Return (x, y) of the center of cell containing provided text 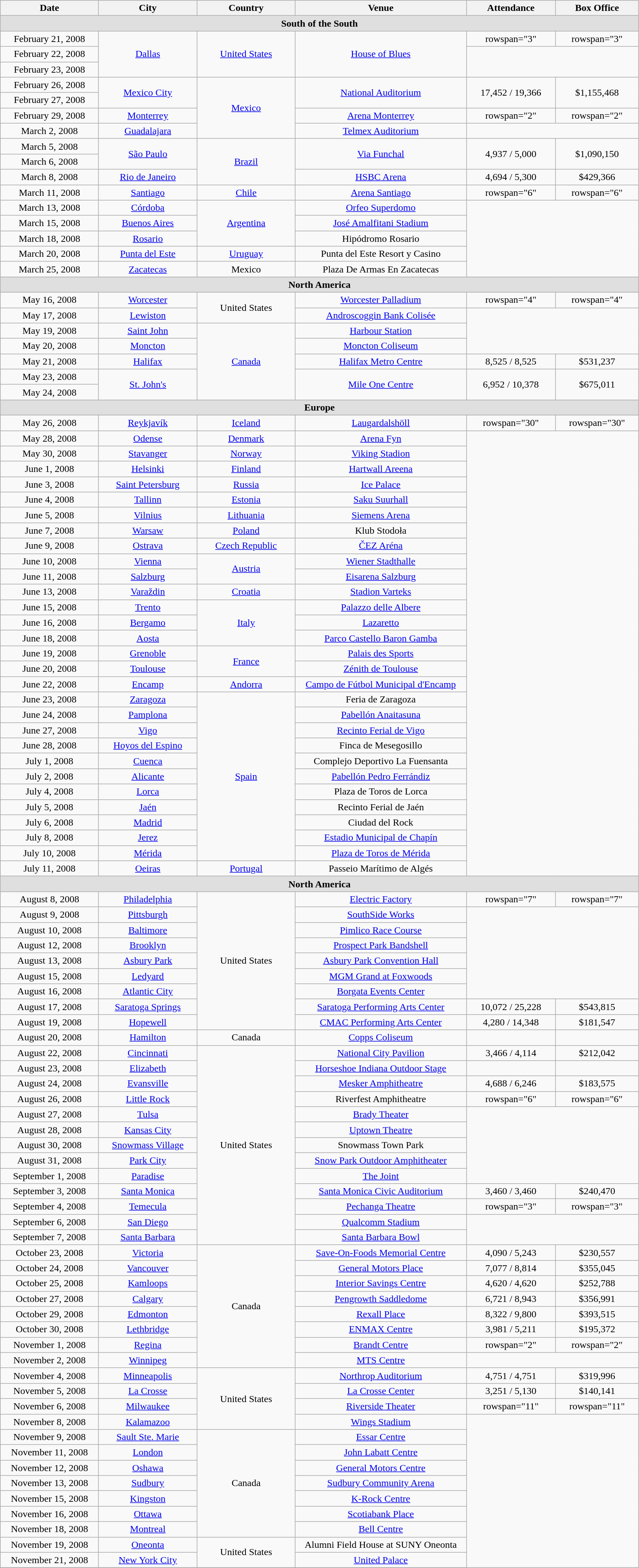
Temecula (148, 1207)
August 12, 2008 (50, 945)
Sault Ste. Marie (148, 1437)
May 26, 2008 (50, 423)
Pimlico Race Course (381, 930)
3,981 / 5,211 (511, 1329)
June 9, 2008 (50, 546)
Minneapolis (148, 1375)
MGM Grand at Foxwoods (381, 976)
Snow Park Outdoor Amphitheater (381, 1160)
$252,788 (597, 1283)
Pabellón Anaitasuna (381, 715)
Worcester (148, 300)
$675,011 (597, 384)
May 21, 2008 (50, 361)
Andorra (246, 684)
Save-On-Foods Memorial Centre (381, 1253)
June 1, 2008 (50, 469)
Norway (246, 454)
Calgary (148, 1299)
Pechanga Theatre (381, 1207)
June 4, 2008 (50, 500)
Androscoggin Bank Colisée (381, 315)
Uruguay (246, 254)
Lewiston (148, 315)
July 10, 2008 (50, 853)
Saint John (148, 331)
Horseshoe Indiana Outdoor Stage (381, 1068)
Encamp (148, 684)
July 8, 2008 (50, 838)
Vienna (148, 561)
Rio de Janeiro (148, 177)
Essar Centre (381, 1437)
May 28, 2008 (50, 438)
February 29, 2008 (50, 115)
May 20, 2008 (50, 346)
Bergamo (148, 623)
Riverside Theater (381, 1406)
July 4, 2008 (50, 792)
Laugardalshöll (381, 423)
7,077 / 8,814 (511, 1268)
17,452 / 19,366 (511, 92)
Oneonta (148, 1545)
Czech Republic (246, 546)
Country (246, 8)
Siemens Arena (381, 515)
Reykjavík (148, 423)
Guadalajara (148, 131)
Brandt Centre (381, 1345)
Córdoba (148, 208)
Tallinn (148, 500)
São Paulo (148, 154)
October 30, 2008 (50, 1329)
March 13, 2008 (50, 208)
August 16, 2008 (50, 992)
November 4, 2008 (50, 1375)
Ice Palace (381, 484)
Kansas City (148, 1130)
November 9, 2008 (50, 1437)
Santa Barbara Bowl (381, 1237)
August 30, 2008 (50, 1145)
Ledyard (148, 976)
Halifax Metro Centre (381, 361)
Tulsa (148, 1114)
Santa Barbara (148, 1237)
Montreal (148, 1529)
Snowmass Village (148, 1145)
Madrid (148, 822)
Santa Monica (148, 1191)
Interior Savings Centre (381, 1283)
August 24, 2008 (50, 1084)
Copps Coliseum (381, 1038)
Trento (148, 607)
Lazaretto (381, 623)
4,937 / 5,000 (511, 154)
Mérida (148, 853)
Finland (246, 469)
Sudbury (148, 1483)
John Labatt Centre (381, 1453)
Feria de Zaragoza (381, 700)
August 9, 2008 (50, 914)
General Motors Place (381, 1268)
Passeio Marítimo de Algés (381, 868)
Finca de Mesegosillo (381, 746)
8,322 / 9,800 (511, 1314)
Arena Fyn (381, 438)
August 23, 2008 (50, 1068)
Spain (246, 777)
Date (50, 8)
$393,515 (597, 1314)
Zacatecas (148, 269)
August 8, 2008 (50, 899)
National City Pavilion (381, 1053)
Vilnius (148, 515)
Edmonton (148, 1314)
$240,470 (597, 1191)
June 5, 2008 (50, 515)
September 7, 2008 (50, 1237)
CMAC Performing Arts Center (381, 1022)
SouthSide Works (381, 914)
Mesker Amphitheatre (381, 1084)
Italy (246, 623)
November 16, 2008 (50, 1514)
$356,991 (597, 1299)
Kamloops (148, 1283)
3,460 / 3,460 (511, 1191)
Brazil (246, 161)
Zénith de Toulouse (381, 669)
November 8, 2008 (50, 1421)
June 20, 2008 (50, 669)
Jaén (148, 807)
6,952 / 10,378 (511, 384)
The Joint (381, 1176)
Hoyos del Espino (148, 746)
Toulouse (148, 669)
November 11, 2008 (50, 1453)
Wings Stadium (381, 1421)
Denmark (246, 438)
4,620 / 4,620 (511, 1283)
July 5, 2008 (50, 807)
November 6, 2008 (50, 1406)
Punta del Este (148, 254)
Oshawa (148, 1468)
ENMAX Centre (381, 1329)
Park City (148, 1160)
Helsinki (148, 469)
Dallas (148, 54)
Santiago (148, 193)
Croatia (246, 592)
Campo de Fútbol Municipal d'Encamp (381, 684)
General Motors Centre (381, 1468)
February 26, 2008 (50, 85)
November 15, 2008 (50, 1499)
Qualcomm Stadium (381, 1222)
Rexall Place (381, 1314)
Argentina (246, 223)
June 11, 2008 (50, 576)
Plaza De Armas En Zacatecas (381, 269)
$212,042 (597, 1053)
$230,557 (597, 1253)
May 24, 2008 (50, 392)
November 5, 2008 (50, 1391)
10,072 / 25,228 (511, 1007)
Kingston (148, 1499)
Hamilton (148, 1038)
Orfeo Superdomo (381, 208)
Russia (246, 484)
Arena Santiago (381, 193)
4,688 / 6,246 (511, 1084)
Lorca (148, 792)
Cuenca (148, 761)
Zaragoza (148, 700)
June 23, 2008 (50, 700)
March 2, 2008 (50, 131)
Victoria (148, 1253)
June 27, 2008 (50, 730)
City (148, 8)
Lethbridge (148, 1329)
June 16, 2008 (50, 623)
Attendance (511, 8)
Mexico City (148, 92)
May 19, 2008 (50, 331)
Estonia (246, 500)
Snowmass Town Park (381, 1145)
November 12, 2008 (50, 1468)
May 17, 2008 (50, 315)
Poland (246, 530)
July 6, 2008 (50, 822)
Elizabeth (148, 1068)
$195,372 (597, 1329)
Borgata Events Center (381, 992)
July 1, 2008 (50, 761)
October 27, 2008 (50, 1299)
8,525 / 8,525 (511, 361)
Little Rock (148, 1099)
Eisarena Salzburg (381, 576)
Oeiras (148, 868)
South of the South (320, 23)
Venue (381, 8)
August 20, 2008 (50, 1038)
August 27, 2008 (50, 1114)
Ciudad del Rock (381, 822)
José Amalfitani Stadium (381, 223)
Ostrava (148, 546)
Recinto Ferial de Vigo (381, 730)
Warsaw (148, 530)
Stadion Varteks (381, 592)
Vigo (148, 730)
New York City (148, 1560)
$140,141 (597, 1391)
4,280 / 14,348 (511, 1022)
Europe (320, 407)
Monterrey (148, 115)
May 30, 2008 (50, 454)
$183,575 (597, 1084)
Uptown Theatre (381, 1130)
Box Office (597, 8)
Parco Castello Baron Gamba (381, 638)
ČEZ Aréna (381, 546)
March 5, 2008 (50, 146)
November 18, 2008 (50, 1529)
$181,547 (597, 1022)
October 29, 2008 (50, 1314)
National Auditorium (381, 92)
Winnipeg (148, 1360)
Palazzo delle Albere (381, 607)
United Palace (381, 1560)
La Crosse (148, 1391)
Grenoble (148, 653)
August 19, 2008 (50, 1022)
3,251 / 5,130 (511, 1391)
4,751 / 4,751 (511, 1375)
June 24, 2008 (50, 715)
Pabellón Pedro Ferrándiz (381, 776)
June 13, 2008 (50, 592)
Asbury Park (148, 961)
Santa Monica Civic Auditorium (381, 1191)
Riverfest Amphitheatre (381, 1099)
Telmex Auditorium (381, 131)
Pittsburgh (148, 914)
Portugal (246, 868)
June 10, 2008 (50, 561)
Pamplona (148, 715)
March 6, 2008 (50, 161)
Scotiabank Place (381, 1514)
March 25, 2008 (50, 269)
Milwaukee (148, 1406)
Worcester Palladium (381, 300)
Asbury Park Convention Hall (381, 961)
Pengrowth Saddledome (381, 1299)
March 8, 2008 (50, 177)
Austria (246, 569)
Jerez (148, 838)
Electric Factory (381, 899)
San Diego (148, 1222)
February 27, 2008 (50, 100)
St. John's (148, 384)
Ottawa (148, 1514)
November 13, 2008 (50, 1483)
March 11, 2008 (50, 193)
4,090 / 5,243 (511, 1253)
June 3, 2008 (50, 484)
Philadelphia (148, 899)
March 18, 2008 (50, 239)
Recinto Ferial de Jaén (381, 807)
August 26, 2008 (50, 1099)
Iceland (246, 423)
August 22, 2008 (50, 1053)
$1,155,468 (597, 92)
Salzburg (148, 576)
London (148, 1453)
August 13, 2008 (50, 961)
$355,045 (597, 1268)
K-Rock Centre (381, 1499)
February 22, 2008 (50, 54)
November 19, 2008 (50, 1545)
3,466 / 4,114 (511, 1053)
Kalamazoo (148, 1421)
Sudbury Community Arena (381, 1483)
February 21, 2008 (50, 39)
Cincinnati (148, 1053)
Palais des Sports (381, 653)
6,721 / 8,943 (511, 1299)
November 1, 2008 (50, 1345)
November 21, 2008 (50, 1560)
Halifax (148, 361)
Northrop Auditorium (381, 1375)
Moncton (148, 346)
Prospect Park Bandshell (381, 945)
Rosario (148, 239)
Baltimore (148, 930)
Mile One Centre (381, 384)
Saint Petersburg (148, 484)
Saratoga Springs (148, 1007)
$543,815 (597, 1007)
Plaza de Toros de Mérida (381, 853)
June 18, 2008 (50, 638)
Hopewell (148, 1022)
Brooklyn (148, 945)
August 31, 2008 (50, 1160)
May 16, 2008 (50, 300)
June 19, 2008 (50, 653)
Paradise (148, 1176)
$319,996 (597, 1375)
Alicante (148, 776)
Complejo Deportivo La Fuensanta (381, 761)
$429,366 (597, 177)
MTS Centre (381, 1360)
September 4, 2008 (50, 1207)
June 28, 2008 (50, 746)
October 24, 2008 (50, 1268)
Wiener Stadthalle (381, 561)
Atlantic City (148, 992)
HSBC Arena (381, 177)
May 23, 2008 (50, 377)
June 22, 2008 (50, 684)
Lithuania (246, 515)
Buenos Aires (148, 223)
Saratoga Performing Arts Center (381, 1007)
Odense (148, 438)
Via Funchal (381, 154)
4,694 / 5,300 (511, 177)
Hartwall Areena (381, 469)
September 6, 2008 (50, 1222)
June 7, 2008 (50, 530)
$1,090,150 (597, 154)
Hipódromo Rosario (381, 239)
August 10, 2008 (50, 930)
March 15, 2008 (50, 223)
France (246, 661)
February 23, 2008 (50, 69)
October 23, 2008 (50, 1253)
$531,237 (597, 361)
August 17, 2008 (50, 1007)
Moncton Coliseum (381, 346)
October 25, 2008 (50, 1283)
July 2, 2008 (50, 776)
Punta del Este Resort y Casino (381, 254)
House of Blues (381, 54)
June 15, 2008 (50, 607)
November 2, 2008 (50, 1360)
September 3, 2008 (50, 1191)
Arena Monterrey (381, 115)
March 20, 2008 (50, 254)
Estadio Municipal de Chapín (381, 838)
Regina (148, 1345)
Alumni Field House at SUNY Oneonta (381, 1545)
August 28, 2008 (50, 1130)
September 1, 2008 (50, 1176)
July 11, 2008 (50, 868)
Evansville (148, 1084)
Plaza de Toros de Lorca (381, 792)
Stavanger (148, 454)
Chile (246, 193)
Varaždin (148, 592)
Vancouver (148, 1268)
Saku Suurhall (381, 500)
La Crosse Center (381, 1391)
August 15, 2008 (50, 976)
Brady Theater (381, 1114)
Aosta (148, 638)
Bell Centre (381, 1529)
Viking Stadion (381, 454)
Harbour Station (381, 331)
Klub Stodoła (381, 530)
